Search for the cell housing the specified text and yield its (X, Y) center coordinate. 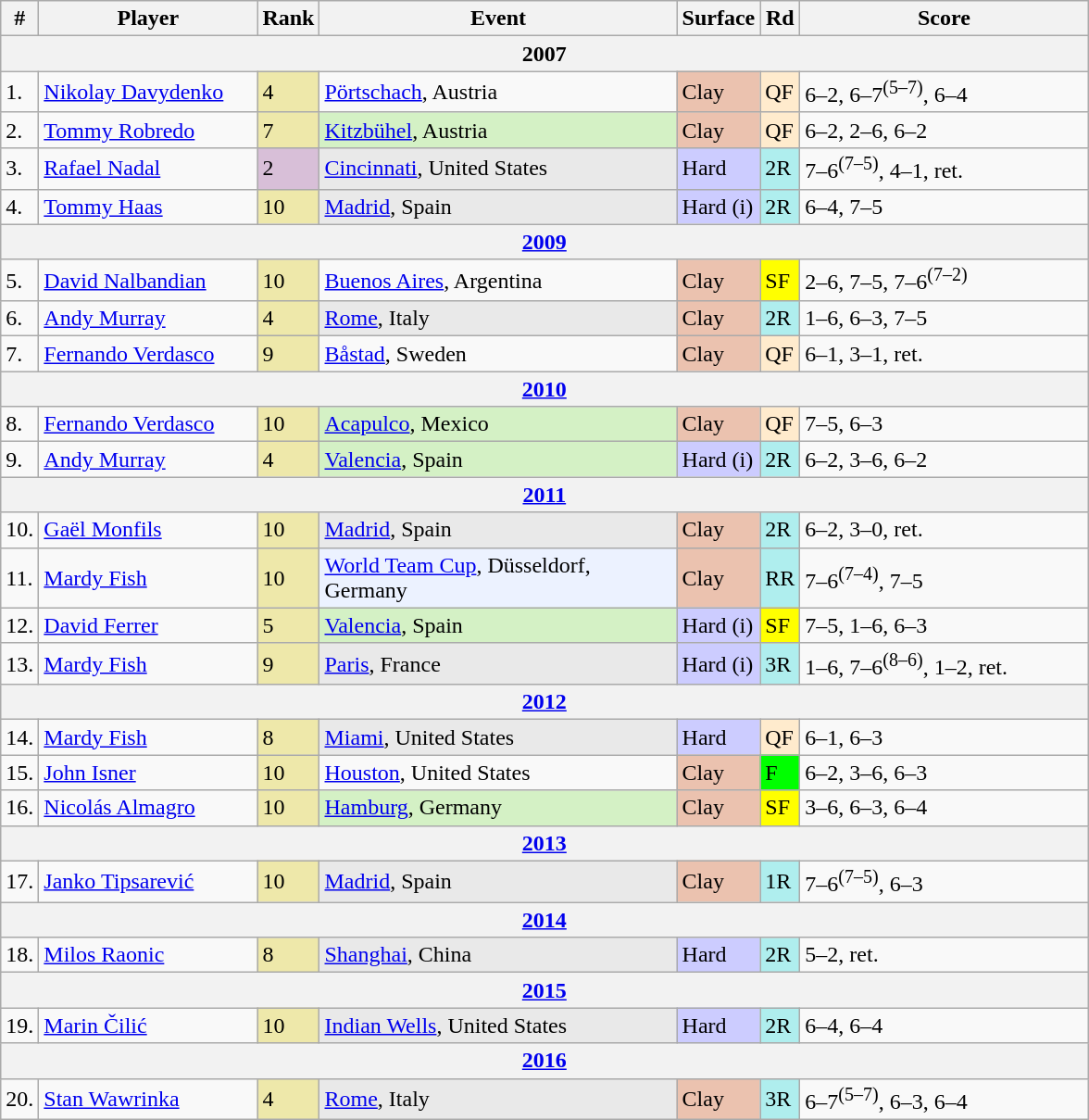
1–6, 6–3, 7–5 (945, 319)
9. (20, 459)
Miami, United States (498, 737)
Rank (289, 19)
2. (20, 130)
1R (780, 882)
3–6, 6–3, 6–4 (945, 808)
10. (20, 530)
Shanghai, China (498, 955)
Indian Wells, United States (498, 1026)
Nikolay Davydenko (148, 93)
F (780, 773)
Båstad, Sweden (498, 354)
Acapulco, Mexico (498, 424)
Buenos Aires, Argentina (498, 280)
David Nalbandian (148, 280)
Tommy Robredo (148, 130)
6–4, 6–4 (945, 1026)
6–2, 2–6, 6–2 (945, 130)
RR (780, 578)
2009 (544, 242)
5 (289, 625)
5. (20, 280)
Pörtschach, Austria (498, 93)
6–2, 3–6, 6–2 (945, 459)
David Ferrer (148, 625)
Marin Čilić (148, 1026)
6–1, 6–3 (945, 737)
Stan Wawrinka (148, 1099)
1. (20, 93)
6–4, 7–5 (945, 207)
2016 (544, 1061)
6–2, 6–7(5–7), 6–4 (945, 93)
Paris, France (498, 663)
2014 (544, 920)
Kitzbühel, Austria (498, 130)
2007 (544, 54)
11. (20, 578)
20. (20, 1099)
12. (20, 625)
Nicolás Almagro (148, 808)
6–7(5–7), 6–3, 6–4 (945, 1099)
2–6, 7–5, 7–6(7–2) (945, 280)
Player (148, 19)
7–5, 1–6, 6–3 (945, 625)
2012 (544, 702)
Cincinnati, United States (498, 169)
2013 (544, 843)
15. (20, 773)
7. (20, 354)
13. (20, 663)
John Isner (148, 773)
7–5, 6–3 (945, 424)
4. (20, 207)
Rafael Nadal (148, 169)
World Team Cup, Düsseldorf, Germany (498, 578)
Hamburg, Germany (498, 808)
19. (20, 1026)
7–6(7–5), 4–1, ret. (945, 169)
8. (20, 424)
# (20, 19)
14. (20, 737)
2015 (544, 990)
6–1, 3–1, ret. (945, 354)
18. (20, 955)
6–2, 3–0, ret. (945, 530)
Rd (780, 19)
Gaël Monfils (148, 530)
16. (20, 808)
5–2, ret. (945, 955)
Surface (719, 19)
2 (289, 169)
2010 (544, 389)
Score (945, 19)
2011 (544, 495)
7 (289, 130)
Janko Tipsarević (148, 882)
Milos Raonic (148, 955)
Event (498, 19)
1–6, 7–6(8–6), 1–2, ret. (945, 663)
7–6(7–5), 6–3 (945, 882)
3. (20, 169)
7–6(7–4), 7–5 (945, 578)
Houston, United States (498, 773)
6–2, 3–6, 6–3 (945, 773)
6. (20, 319)
Tommy Haas (148, 207)
17. (20, 882)
